Return (X, Y) of the center of cell containing provided text 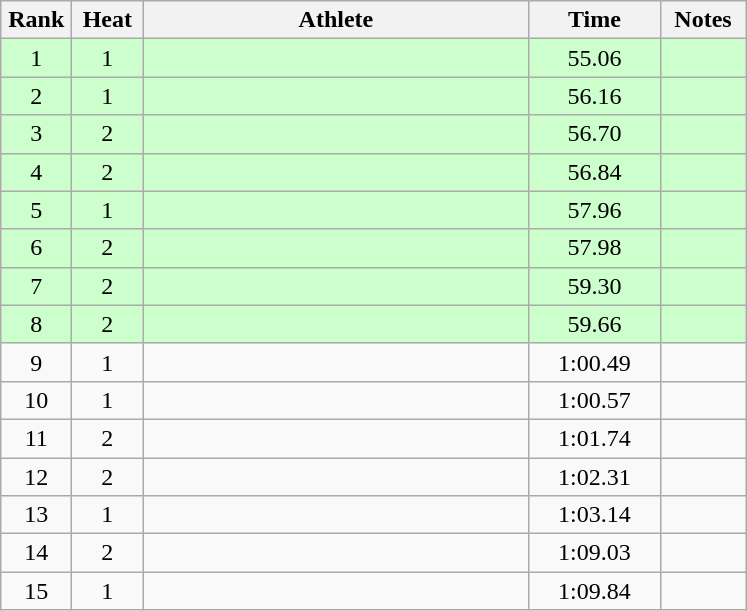
57.98 (594, 248)
Heat (108, 20)
12 (36, 477)
1:03.14 (594, 515)
1:01.74 (594, 438)
14 (36, 553)
3 (36, 134)
56.84 (594, 172)
4 (36, 172)
9 (36, 362)
1:00.49 (594, 362)
6 (36, 248)
10 (36, 400)
59.30 (594, 286)
59.66 (594, 324)
56.16 (594, 96)
13 (36, 515)
7 (36, 286)
Time (594, 20)
Rank (36, 20)
55.06 (594, 58)
1:00.57 (594, 400)
15 (36, 591)
8 (36, 324)
Notes (703, 20)
1:09.03 (594, 553)
Athlete (336, 20)
11 (36, 438)
1:09.84 (594, 591)
1:02.31 (594, 477)
57.96 (594, 210)
56.70 (594, 134)
5 (36, 210)
